Locate the cell with the specified text and output its [X, Y] center coordinate. 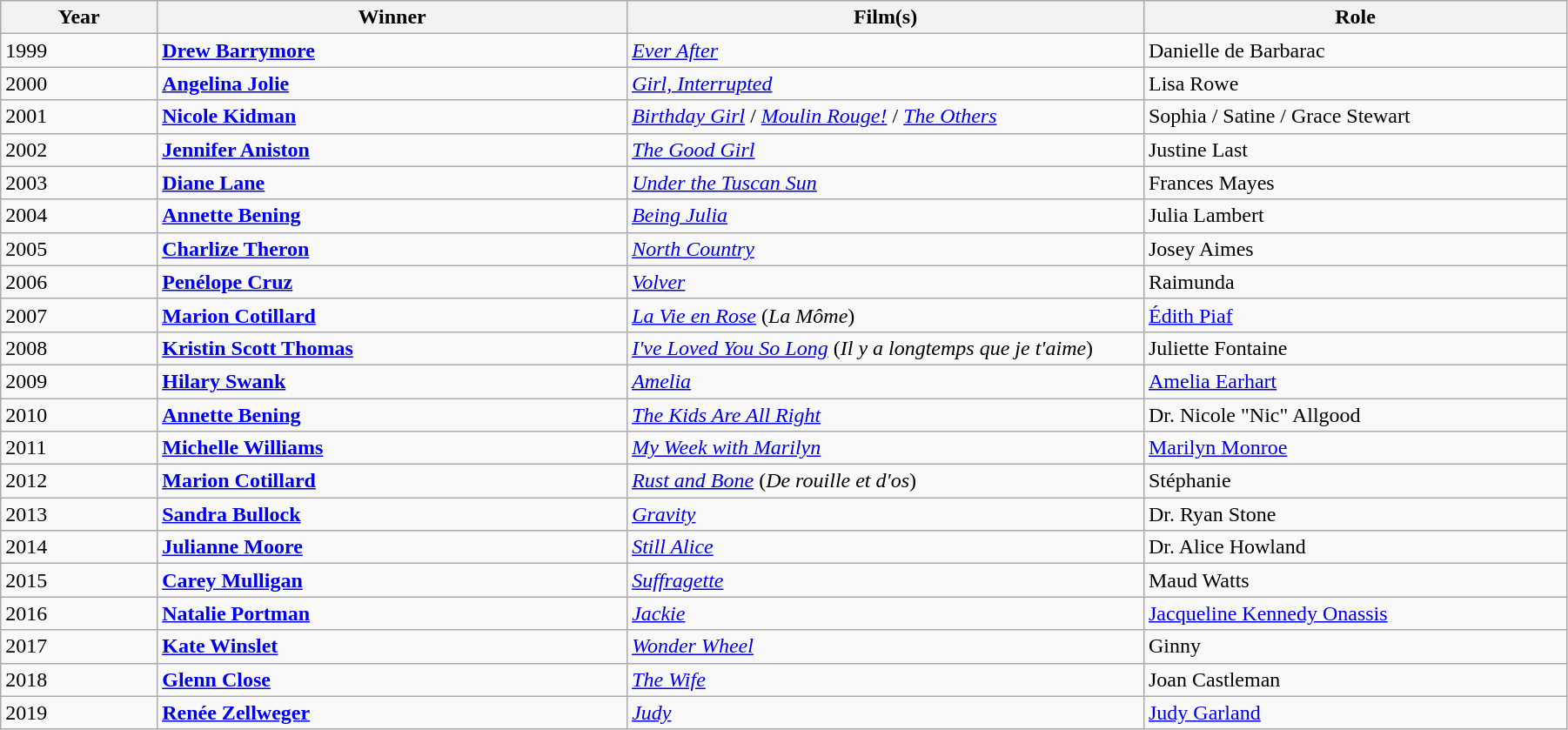
Judy Garland [1355, 713]
Year [79, 17]
2015 [79, 580]
Hilary Swank [392, 381]
Judy [886, 713]
Diane Lane [392, 183]
Film(s) [886, 17]
2006 [79, 282]
2013 [79, 514]
Girl, Interrupted [886, 84]
Glenn Close [392, 680]
Stéphanie [1355, 481]
Dr. Alice Howland [1355, 547]
Sophia / Satine / Grace Stewart [1355, 117]
La Vie en Rose (La Môme) [886, 315]
Maud Watts [1355, 580]
Kate Winslet [392, 646]
Being Julia [886, 216]
Drew Barrymore [392, 50]
Renée Zellweger [392, 713]
Danielle de Barbarac [1355, 50]
Dr. Ryan Stone [1355, 514]
2001 [79, 117]
Sandra Bullock [392, 514]
2002 [79, 150]
2009 [79, 381]
Carey Mulligan [392, 580]
Nicole Kidman [392, 117]
Kristin Scott Thomas [392, 348]
2000 [79, 84]
2018 [79, 680]
Frances Mayes [1355, 183]
Charlize Theron [392, 249]
Josey Aimes [1355, 249]
Amelia [886, 381]
Ever After [886, 50]
Winner [392, 17]
I've Loved You So Long (Il y a longtemps que je t'aime) [886, 348]
North Country [886, 249]
Wonder Wheel [886, 646]
Julianne Moore [392, 547]
My Week with Marilyn [886, 448]
Rust and Bone (De rouille et d'os) [886, 481]
Role [1355, 17]
Juliette Fontaine [1355, 348]
The Good Girl [886, 150]
Volver [886, 282]
2005 [79, 249]
Gravity [886, 514]
Angelina Jolie [392, 84]
The Wife [886, 680]
2012 [79, 481]
2017 [79, 646]
2010 [79, 415]
Birthday Girl / Moulin Rouge! / The Others [886, 117]
Under the Tuscan Sun [886, 183]
The Kids Are All Right [886, 415]
Jackie [886, 613]
1999 [79, 50]
2011 [79, 448]
2016 [79, 613]
Jennifer Aniston [392, 150]
2019 [79, 713]
Natalie Portman [392, 613]
Lisa Rowe [1355, 84]
Raimunda [1355, 282]
Dr. Nicole "Nic" Allgood [1355, 415]
2003 [79, 183]
Amelia Earhart [1355, 381]
Still Alice [886, 547]
Joan Castleman [1355, 680]
Marilyn Monroe [1355, 448]
2008 [79, 348]
Jacqueline Kennedy Onassis [1355, 613]
Suffragette [886, 580]
Justine Last [1355, 150]
Édith Piaf [1355, 315]
Penélope Cruz [392, 282]
Michelle Williams [392, 448]
Julia Lambert [1355, 216]
2014 [79, 547]
Ginny [1355, 646]
2004 [79, 216]
2007 [79, 315]
